Find where the given text appears and provide that cell's center as (X, Y) coordinate. 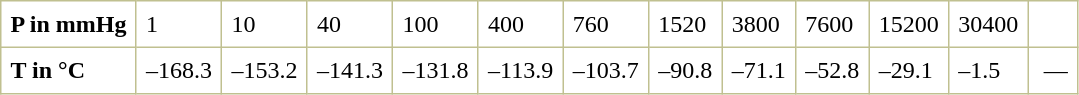
–153.2 (265, 70)
–168.3 (179, 70)
–141.3 (350, 70)
–52.8 (832, 70)
760 (606, 24)
7600 (832, 24)
30400 (988, 24)
15200 (909, 24)
3800 (759, 24)
–131.8 (436, 70)
400 (520, 24)
–90.8 (685, 70)
— (1053, 70)
1 (179, 24)
1520 (685, 24)
–103.7 (606, 70)
10 (265, 24)
T in °C (69, 70)
–1.5 (988, 70)
P in mmHg (69, 24)
–71.1 (759, 70)
100 (436, 24)
40 (350, 24)
–29.1 (909, 70)
–113.9 (520, 70)
